For the text-containing cell, return its midpoint in [x, y] coordinate format. 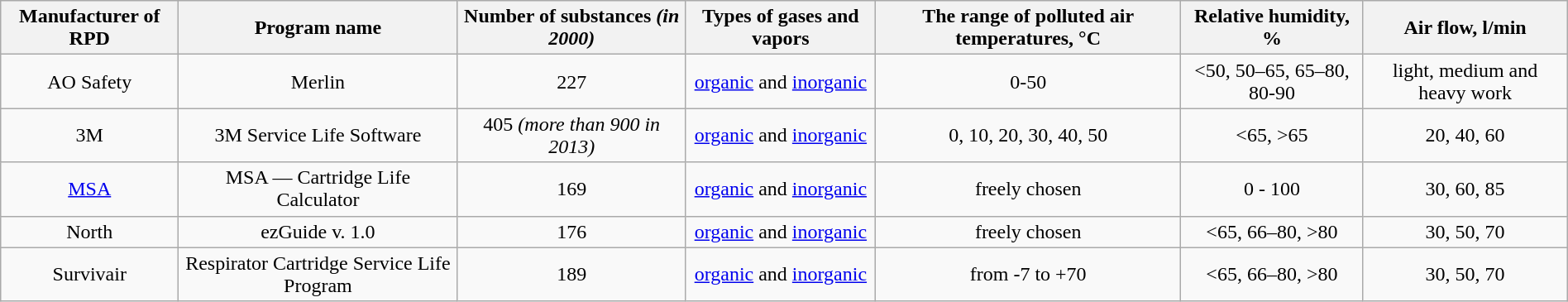
North [89, 232]
MSA [89, 189]
30, 60, 85 [1465, 189]
Relative humidity, % [1272, 28]
ezGuide v. 1.0 [318, 232]
MSA — Cartridge Life Calculator [318, 189]
Types of gases and vapors [781, 28]
0 - 100 [1272, 189]
Respirator Cartridge Service Life Program [318, 275]
The range of polluted air temperatures, °С [1027, 28]
189 [571, 275]
Number of substances (in 2000) [571, 28]
<50, 50–65, 65–80, 80-90 [1272, 81]
227 [571, 81]
Manufacturer of RPD [89, 28]
3M Service Life Software [318, 136]
3М [89, 136]
Survivair [89, 275]
169 [571, 189]
<65, >65 [1272, 136]
Program name [318, 28]
Air flow, l/min [1465, 28]
AO Safety [89, 81]
176 [571, 232]
405 (more than 900 in 2013) [571, 136]
from -7 to +70 [1027, 275]
Merlin [318, 81]
0-50 [1027, 81]
20, 40, 60 [1465, 136]
0, 10, 20, 30, 40, 50 [1027, 136]
light, medium and heavy work [1465, 81]
